Pinpoint the cell where the given text exists, returning its (x, y) midpoint coordinate. 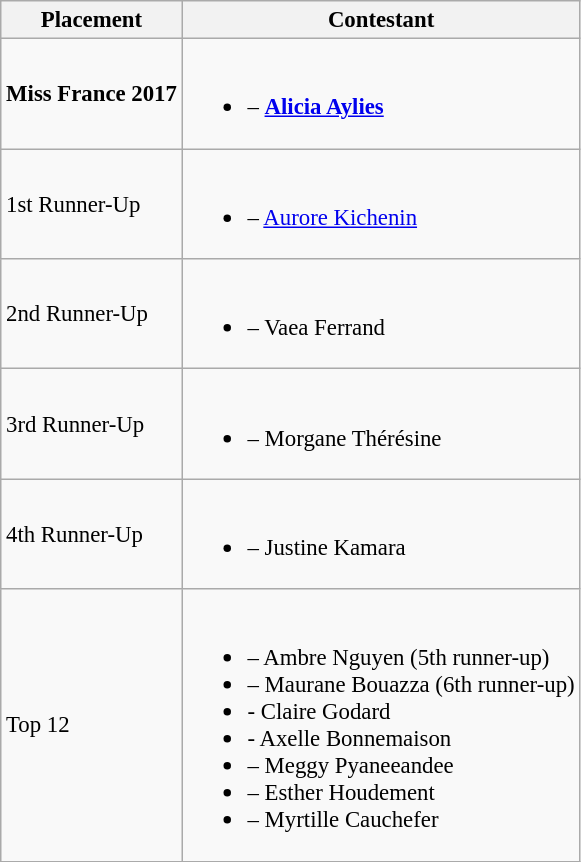
Placement (92, 20)
– Alicia Aylies (381, 94)
4th Runner-Up (92, 534)
– Morgane Thérésine (381, 424)
Contestant (381, 20)
2nd Runner-Up (92, 314)
Miss France 2017 (92, 94)
Top 12 (92, 725)
3rd Runner-Up (92, 424)
1st Runner-Up (92, 204)
– Justine Kamara (381, 534)
– Aurore Kichenin (381, 204)
– Vaea Ferrand (381, 314)
